Locate the cell with the specified text and output its [X, Y] center coordinate. 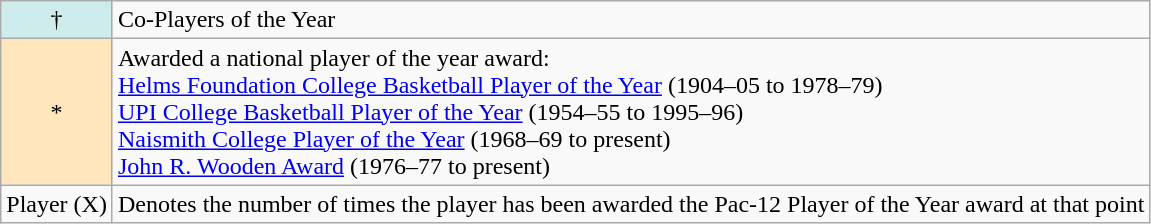
* [57, 112]
† [57, 20]
Denotes the number of times the player has been awarded the Pac-12 Player of the Year award at that point [630, 204]
Co-Players of the Year [630, 20]
Player (X) [57, 204]
